Pinpoint the cell where the given text exists, returning its [X, Y] midpoint coordinate. 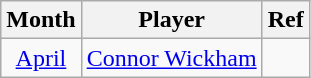
Ref [286, 20]
Player [172, 20]
Connor Wickham [172, 58]
Month [41, 20]
April [41, 58]
